Capture the cell that displays the provided text and extract its [x, y] central coordinate. 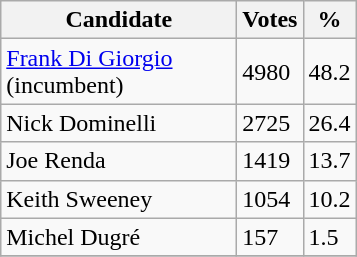
48.2 [330, 72]
Nick Dominelli [119, 123]
Keith Sweeney [119, 199]
10.2 [330, 199]
Votes [270, 20]
1054 [270, 199]
1419 [270, 161]
2725 [270, 123]
157 [270, 237]
4980 [270, 72]
Joe Renda [119, 161]
Candidate [119, 20]
1.5 [330, 237]
Michel Dugré [119, 237]
26.4 [330, 123]
Frank Di Giorgio (incumbent) [119, 72]
% [330, 20]
13.7 [330, 161]
